Output the [x, y] coordinate of the center of the cell containing the given text.  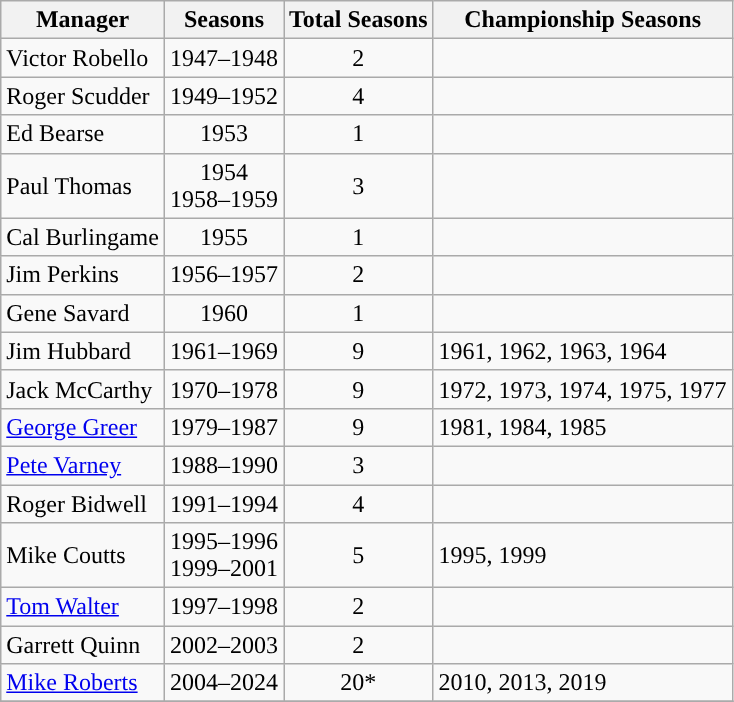
1988–1990 [224, 465]
1981, 1984, 1985 [582, 427]
2010, 2013, 2019 [582, 683]
2004–2024 [224, 683]
Roger Scudder [83, 96]
19541958–1959 [224, 186]
Pete Varney [83, 465]
Seasons [224, 20]
1949–1952 [224, 96]
1979–1987 [224, 427]
Cal Burlingame [83, 237]
Total Seasons [359, 20]
20* [359, 683]
Gene Savard [83, 313]
Ed Bearse [83, 134]
1991–1994 [224, 503]
1997–1998 [224, 607]
1972, 1973, 1974, 1975, 1977 [582, 389]
Tom Walter [83, 607]
Jack McCarthy [83, 389]
1960 [224, 313]
Jim Perkins [83, 275]
Manager [83, 20]
1961, 1962, 1963, 1964 [582, 351]
Garrett Quinn [83, 645]
Roger Bidwell [83, 503]
5 [359, 556]
George Greer [83, 427]
1995–19961999–2001 [224, 556]
1956–1957 [224, 275]
Victor Robello [83, 58]
Paul Thomas [83, 186]
1955 [224, 237]
1961–1969 [224, 351]
1995, 1999 [582, 556]
1953 [224, 134]
Mike Roberts [83, 683]
1947–1948 [224, 58]
Mike Coutts [83, 556]
1970–1978 [224, 389]
2002–2003 [224, 645]
Jim Hubbard [83, 351]
Championship Seasons [582, 20]
